Pinpoint the cell where the given text exists, returning its (X, Y) midpoint coordinate. 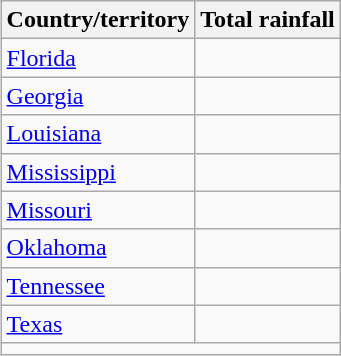
Louisiana (98, 134)
Mississippi (98, 172)
Texas (98, 324)
Oklahoma (98, 248)
Total rainfall (268, 20)
Country/territory (98, 20)
Missouri (98, 210)
Tennessee (98, 286)
Florida (98, 58)
Georgia (98, 96)
